Output the (X, Y) coordinate of the center of the cell containing the given text.  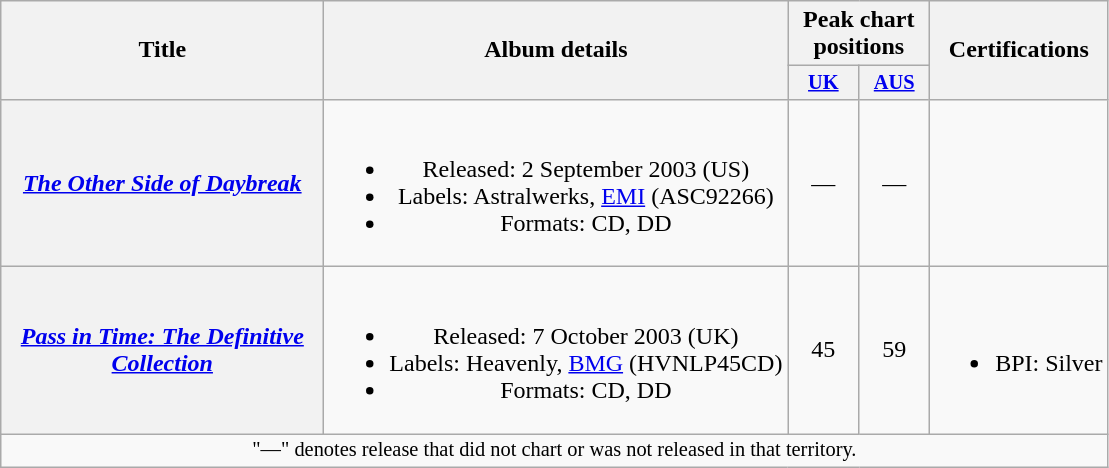
BPI: Silver (1019, 350)
The Other Side of Daybreak (162, 182)
Album details (556, 50)
Pass in Time: The Definitive Collection (162, 350)
Certifications (1019, 50)
59 (894, 350)
Title (162, 50)
Released: 2 September 2003 (US)Labels: Astralwerks, EMI (ASC92266)Formats: CD, DD (556, 182)
Peak chart positions (859, 34)
UK (824, 83)
AUS (894, 83)
"—" denotes release that did not chart or was not released in that territory. (554, 451)
45 (824, 350)
Released: 7 October 2003 (UK)Labels: Heavenly, BMG (HVNLP45CD)Formats: CD, DD (556, 350)
